From the cell containing the given text, extract its center point as [x, y] coordinate. 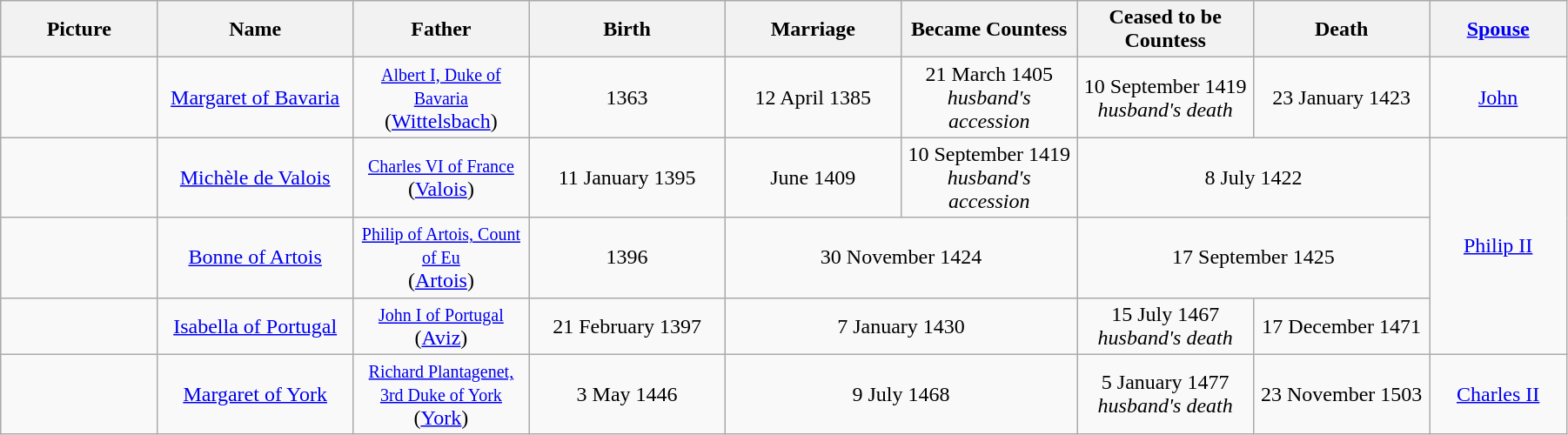
21 March 1405husband's accession [989, 97]
June 1409 [813, 177]
10 September 1419husband's accession [989, 177]
Ceased to be Countess [1165, 30]
17 September 1425 [1253, 258]
1363 [627, 97]
Philip II [1498, 245]
Margaret of York [256, 394]
Spouse [1498, 30]
30 November 1424 [901, 258]
7 January 1430 [901, 325]
17 December 1471 [1341, 325]
12 April 1385 [813, 97]
Charles VI of France(Valois) [441, 177]
Birth [627, 30]
1396 [627, 258]
Became Countess [989, 30]
Isabella of Portugal [256, 325]
15 July 1467husband's death [1165, 325]
Charles II [1498, 394]
Philip of Artois, Count of Eu(Artois) [441, 258]
3 May 1446 [627, 394]
5 January 1477husband's death [1165, 394]
10 September 1419husband's death [1165, 97]
9 July 1468 [901, 394]
Albert I, Duke of Bavaria(Wittelsbach) [441, 97]
8 July 1422 [1253, 177]
Name [256, 30]
Death [1341, 30]
Michèle de Valois [256, 177]
Marriage [813, 30]
23 November 1503 [1341, 394]
21 February 1397 [627, 325]
Bonne of Artois [256, 258]
John [1498, 97]
Margaret of Bavaria [256, 97]
Picture [79, 30]
11 January 1395 [627, 177]
23 January 1423 [1341, 97]
John I of Portugal(Aviz) [441, 325]
Father [441, 30]
Richard Plantagenet, 3rd Duke of York(York) [441, 394]
